Provide the (X, Y) coordinate of the cell's center where the given text is located.  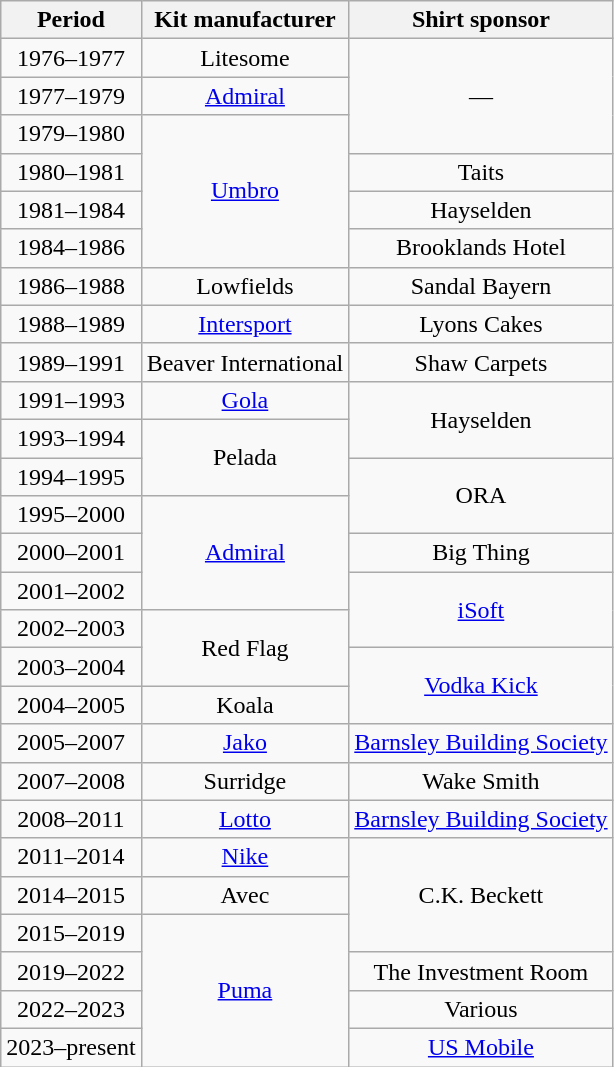
Intersport (245, 324)
2003–2004 (71, 667)
2007–2008 (71, 781)
iSoft (481, 610)
1979–1980 (71, 134)
1989–1991 (71, 362)
Beaver International (245, 362)
Shirt sponsor (481, 20)
1980–1981 (71, 172)
Vodka Kick (481, 686)
Puma (245, 990)
1991–1993 (71, 400)
Wake Smith (481, 781)
Lotto (245, 819)
Umbro (245, 191)
1995–2000 (71, 515)
2001–2002 (71, 591)
2008–2011 (71, 819)
Brooklands Hotel (481, 248)
1994–1995 (71, 477)
Period (71, 20)
1986–1988 (71, 286)
Jako (245, 743)
2015–2019 (71, 933)
Taits (481, 172)
Kit manufacturer (245, 20)
Litesome (245, 58)
2022–2023 (71, 1009)
1993–1994 (71, 438)
Sandal Bayern (481, 286)
1984–1986 (71, 248)
Gola (245, 400)
1976–1977 (71, 58)
2004–2005 (71, 705)
2002–2003 (71, 629)
2005–2007 (71, 743)
Various (481, 1009)
2011–2014 (71, 857)
2000–2001 (71, 553)
Lyons Cakes (481, 324)
The Investment Room (481, 971)
1981–1984 (71, 210)
2023–present (71, 1047)
— (481, 96)
C.K. Beckett (481, 895)
Red Flag (245, 648)
Avec (245, 895)
2014–2015 (71, 895)
1977–1979 (71, 96)
ORA (481, 496)
Lowfields (245, 286)
2019–2022 (71, 971)
Pelada (245, 457)
Nike (245, 857)
1988–1989 (71, 324)
Surridge (245, 781)
Koala (245, 705)
Big Thing (481, 553)
Shaw Carpets (481, 362)
US Mobile (481, 1047)
